Find where the given text appears and provide that cell's center as (X, Y) coordinate. 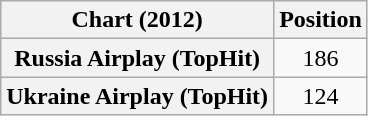
124 (321, 96)
186 (321, 58)
Ukraine Airplay (TopHit) (138, 96)
Chart (2012) (138, 20)
Position (321, 20)
Russia Airplay (TopHit) (138, 58)
